Determine the (x, y) coordinate at the center of the cell enclosing the given text.  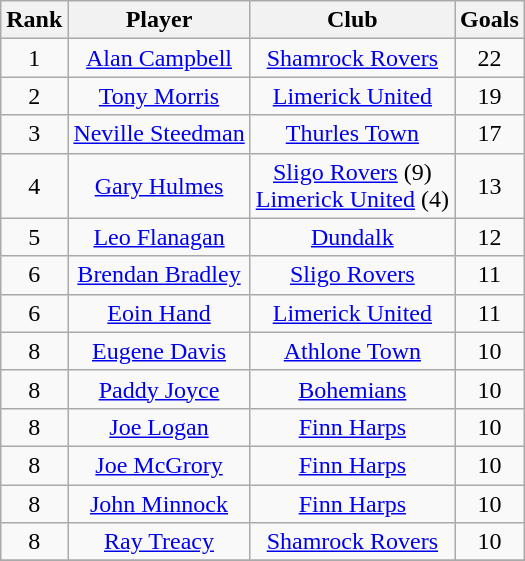
Gary Hulmes (159, 186)
4 (34, 186)
12 (490, 237)
Rank (34, 20)
3 (34, 134)
17 (490, 134)
Dundalk (352, 237)
Paddy Joyce (159, 389)
Player (159, 20)
Brendan Bradley (159, 275)
John Minnock (159, 503)
Athlone Town (352, 351)
Thurles Town (352, 134)
Alan Campbell (159, 58)
Eoin Hand (159, 313)
Club (352, 20)
19 (490, 96)
Sligo Rovers (352, 275)
5 (34, 237)
Ray Treacy (159, 542)
22 (490, 58)
Joe McGrory (159, 465)
Eugene Davis (159, 351)
2 (34, 96)
Goals (490, 20)
1 (34, 58)
Bohemians (352, 389)
Tony Morris (159, 96)
Sligo Rovers (9)Limerick United (4) (352, 186)
Joe Logan (159, 427)
13 (490, 186)
Neville Steedman (159, 134)
Leo Flanagan (159, 237)
